Provide the [X, Y] coordinate of the cell's center where the given text is located.  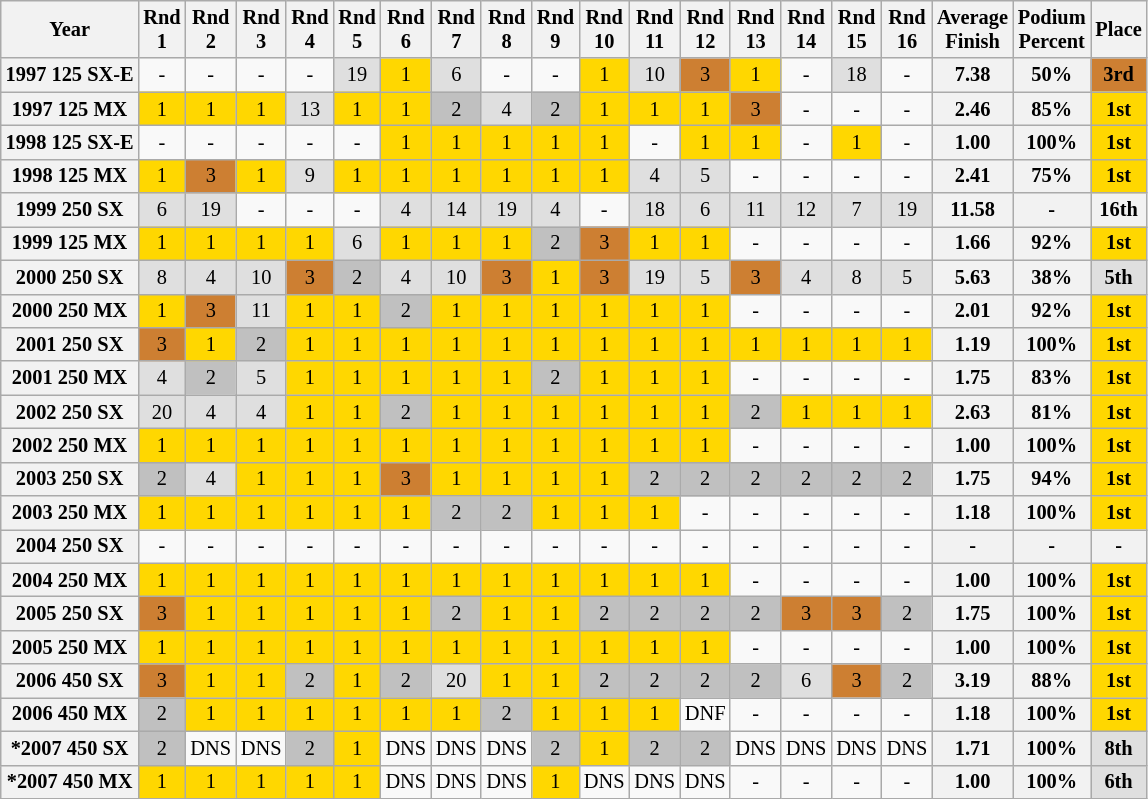
50% [1052, 75]
1.71 [972, 748]
12 [806, 210]
83% [1052, 378]
DNF [705, 714]
2.46 [972, 109]
2000 250 MX [70, 311]
1998 125 MX [70, 176]
1998 125 SX-E [70, 142]
1.66 [972, 243]
Rnd1 [162, 29]
2005 250 SX [70, 613]
13 [310, 109]
2001 250 MX [70, 378]
2004 250 MX [70, 580]
38% [1052, 277]
16th [1118, 210]
2002 250 MX [70, 445]
2000 250 SX [70, 277]
Place [1118, 29]
Rnd8 [506, 29]
AverageFinish [972, 29]
Rnd4 [310, 29]
Rnd9 [556, 29]
75% [1052, 176]
14 [456, 210]
Rnd10 [604, 29]
PodiumPercent [1052, 29]
3.19 [972, 681]
3rd [1118, 75]
2004 250 SX [70, 546]
Rnd12 [705, 29]
Rnd14 [806, 29]
2001 250 SX [70, 344]
Rnd3 [261, 29]
Rnd2 [211, 29]
Rnd16 [907, 29]
81% [1052, 412]
94% [1052, 479]
2006 450 SX [70, 681]
2002 250 SX [70, 412]
7.38 [972, 75]
8th [1118, 748]
*2007 450 SX [70, 748]
Rnd11 [654, 29]
2006 450 MX [70, 714]
2005 250 MX [70, 647]
1999 250 SX [70, 210]
Year [70, 29]
2.63 [972, 412]
2.01 [972, 311]
9 [310, 176]
7 [856, 210]
Rnd5 [356, 29]
Rnd15 [856, 29]
5th [1118, 277]
11.58 [972, 210]
85% [1052, 109]
6th [1118, 782]
2003 250 SX [70, 479]
Rnd6 [406, 29]
1997 125 SX-E [70, 75]
1997 125 MX [70, 109]
88% [1052, 681]
5.63 [972, 277]
Rnd7 [456, 29]
1999 125 MX [70, 243]
2003 250 MX [70, 513]
Rnd13 [755, 29]
*2007 450 MX [70, 782]
2.41 [972, 176]
1.19 [972, 344]
